Detect which cell encompasses the target text, then output its (x, y) center coordinate. 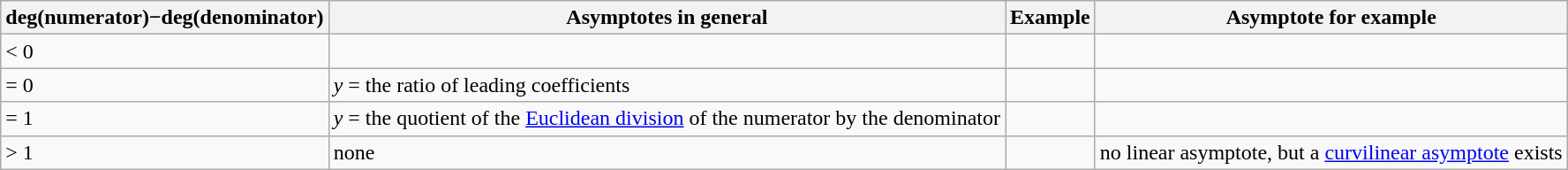
= 1 (164, 119)
Asymptote for example (1331, 18)
deg(numerator)−deg(denominator) (164, 18)
y = the ratio of leading coefficients (667, 85)
no linear asymptote, but a curvilinear asymptote exists (1331, 152)
y = the quotient of the Euclidean division of the numerator by the denominator (667, 119)
> 1 (164, 152)
Asymptotes in general (667, 18)
< 0 (164, 51)
Example (1051, 18)
none (667, 152)
= 0 (164, 85)
